Search for the cell housing the specified text and yield its [X, Y] center coordinate. 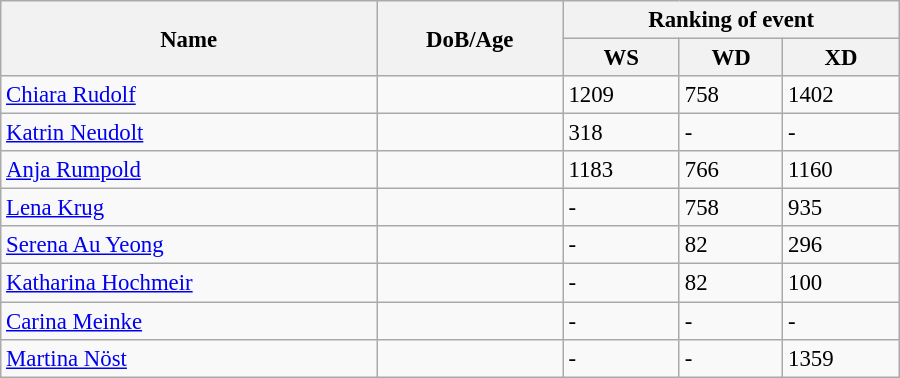
Name [189, 38]
Lena Krug [189, 208]
WS [621, 58]
Serena Au Yeong [189, 245]
1359 [842, 358]
100 [842, 283]
766 [730, 170]
Chiara Rudolf [189, 95]
1402 [842, 95]
296 [842, 245]
935 [842, 208]
XD [842, 58]
Carina Meinke [189, 321]
Katharina Hochmeir [189, 283]
Martina Nöst [189, 358]
DoB/Age [470, 38]
Ranking of event [731, 20]
Anja Rumpold [189, 170]
Katrin Neudolt [189, 133]
WD [730, 58]
1183 [621, 170]
1160 [842, 170]
318 [621, 133]
1209 [621, 95]
